Provide the [X, Y] coordinate of the cell's center where the given text is located.  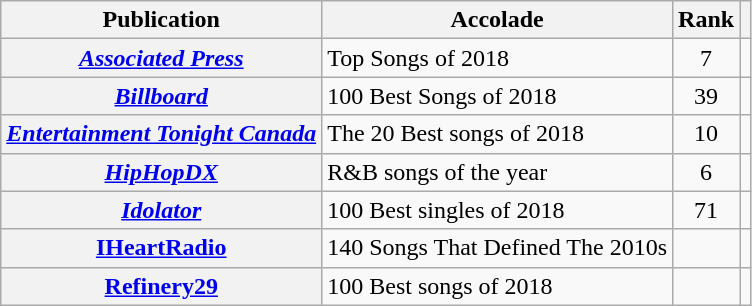
IHeartRadio [162, 248]
100 Best Songs of 2018 [498, 96]
Refinery29 [162, 286]
140 Songs That Defined The 2010s [498, 248]
Idolator [162, 210]
R&B songs of the year [498, 172]
Entertainment Tonight Canada [162, 134]
10 [706, 134]
Accolade [498, 20]
Publication [162, 20]
39 [706, 96]
71 [706, 210]
The 20 Best songs of 2018 [498, 134]
HipHopDX [162, 172]
Top Songs of 2018 [498, 58]
Associated Press [162, 58]
6 [706, 172]
Rank [706, 20]
7 [706, 58]
Billboard [162, 96]
100 Best songs of 2018 [498, 286]
100 Best singles of 2018 [498, 210]
